Provide the [x, y] coordinate of the cell's center where the given text is located.  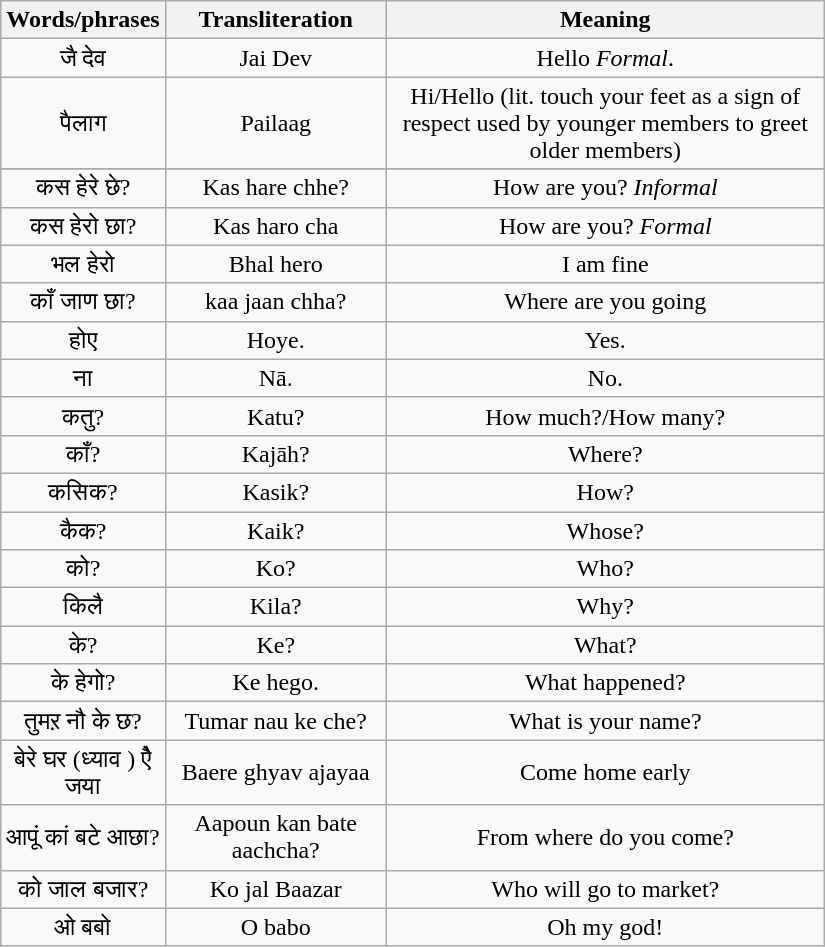
Come home early [605, 772]
Baere ghyav ajayaa [276, 772]
How? [605, 492]
Ko jal Baazar [276, 889]
Kasik? [276, 492]
Bhal hero [276, 264]
कस हेरो छा? [83, 226]
Hoye. [276, 340]
Why? [605, 607]
Ke? [276, 645]
कतु? [83, 416]
काँ? [83, 454]
Kas haro cha [276, 226]
तुमऱ नौ के छ? [83, 721]
ना [83, 378]
Where are you going [605, 302]
ओ बबो [83, 927]
What is your name? [605, 721]
पैलाग [83, 123]
Kaik? [276, 531]
बेरे घर (ध्याव ) ऐै जया [83, 772]
From where do you come? [605, 838]
Meaning [605, 20]
Hello Formal. [605, 58]
Ko? [276, 569]
How are you? Formal [605, 226]
Transliteration [276, 20]
Whose? [605, 531]
What happened? [605, 683]
What? [605, 645]
को? [83, 569]
O babo [276, 927]
Pailaag [276, 123]
कस हेरे छे? [83, 188]
Katu? [276, 416]
Words/phrases [83, 20]
Aapoun kan bate aachcha? [276, 838]
के हेगो? [83, 683]
kaa jaan chha? [276, 302]
काँ जाण छा? [83, 302]
भल हेरो [83, 264]
No. [605, 378]
Who? [605, 569]
How are you? Informal [605, 188]
Where? [605, 454]
Kajāh? [276, 454]
किलै [83, 607]
Tumar nau ke che? [276, 721]
कसिक? [83, 492]
Oh my god! [605, 927]
जै देव [83, 58]
को जाल बजार? [83, 889]
कैक? [83, 531]
Jai Dev [276, 58]
आपूं कां बटे आछा? [83, 838]
Ke hego. [276, 683]
Hi/Hello (lit. touch your feet as a sign of respect used by younger members to greet older members) [605, 123]
Who will go to market? [605, 889]
I am fine [605, 264]
How much?/How many? [605, 416]
Yes. [605, 340]
Nā. [276, 378]
Kila? [276, 607]
के? [83, 645]
होए [83, 340]
Kas hare chhe? [276, 188]
